From the cell containing the given text, extract its center point as [X, Y] coordinate. 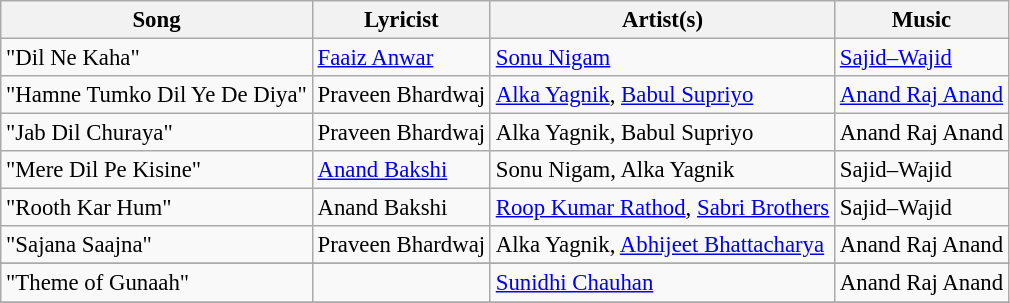
"Hamne Tumko Dil Ye De Diya" [156, 95]
Faaiz Anwar [401, 58]
Song [156, 20]
Sunidhi Chauhan [662, 283]
Music [922, 20]
"Theme of Gunaah" [156, 283]
Roop Kumar Rathod, Sabri Brothers [662, 208]
Sonu Nigam [662, 58]
Alka Yagnik, Abhijeet Bhattacharya [662, 245]
Lyricist [401, 20]
"Sajana Saajna" [156, 245]
"Rooth Kar Hum" [156, 208]
"Mere Dil Pe Kisine" [156, 170]
"Dil Ne Kaha" [156, 58]
Artist(s) [662, 20]
"Jab Dil Churaya" [156, 133]
Sonu Nigam, Alka Yagnik [662, 170]
